Output the [X, Y] coordinate of the center of the cell containing the given text.  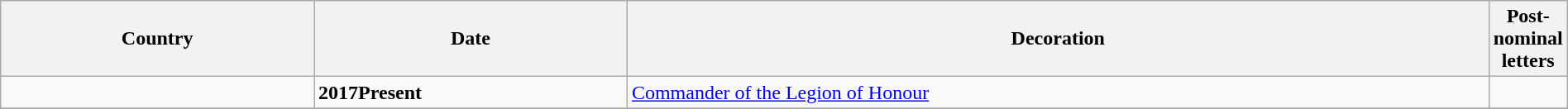
Post-nominal letters [1528, 39]
Commander of the Legion of Honour [1058, 92]
Decoration [1058, 39]
Country [157, 39]
Date [471, 39]
2017Present [471, 92]
